Provide the [X, Y] coordinate of the cell's center where the given text is located.  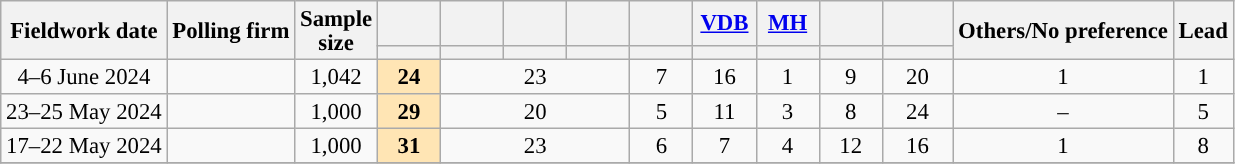
6 [662, 146]
MH [788, 24]
31 [408, 146]
23–25 May 2024 [84, 112]
Polling firm [231, 30]
Fieldwork date [84, 30]
Samplesize [336, 30]
4 [788, 146]
Others/No preference [1063, 30]
1,042 [336, 78]
3 [788, 112]
12 [850, 146]
9 [850, 78]
– [1063, 112]
11 [724, 112]
4–6 June 2024 [84, 78]
VDB [724, 24]
17–22 May 2024 [84, 146]
Lead [1203, 30]
29 [408, 112]
